For the text-containing cell, return its midpoint in (X, Y) coordinate format. 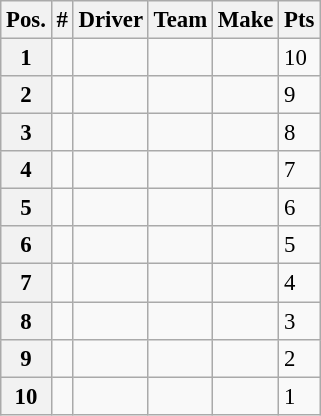
Driver (110, 20)
Pos. (26, 20)
# (62, 20)
Make (246, 20)
Pts (300, 20)
Team (180, 20)
